Identify which cell holds the provided text, then report its [X, Y] central coordinate. 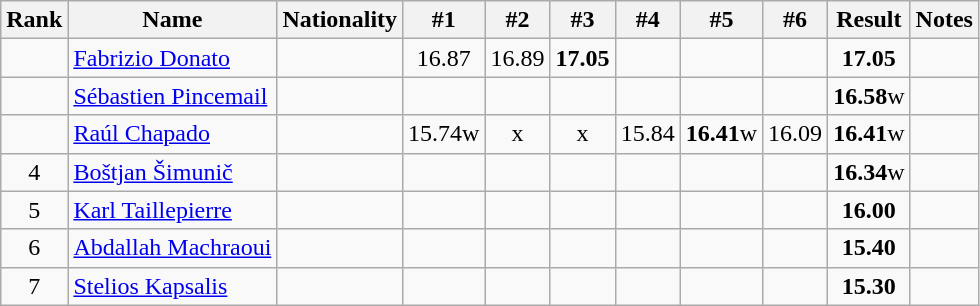
Boštjan Šimunič [172, 172]
7 [34, 286]
Abdallah Machraoui [172, 248]
4 [34, 172]
16.00 [869, 210]
5 [34, 210]
16.89 [518, 58]
Karl Taillepierre [172, 210]
#6 [796, 20]
15.74w [444, 134]
6 [34, 248]
15.84 [648, 134]
16.09 [796, 134]
16.58w [869, 96]
#4 [648, 20]
#2 [518, 20]
Nationality [340, 20]
16.87 [444, 58]
15.40 [869, 248]
Stelios Kapsalis [172, 286]
Raúl Chapado [172, 134]
#1 [444, 20]
#3 [582, 20]
15.30 [869, 286]
Rank [34, 20]
16.34w [869, 172]
Name [172, 20]
Result [869, 20]
Sébastien Pincemail [172, 96]
#5 [721, 20]
Notes [944, 20]
Fabrizio Donato [172, 58]
